Output the [x, y] coordinate of the center of the cell containing the given text.  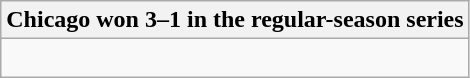
Chicago won 3–1 in the regular-season series [235, 20]
